Pinpoint the cell where the given text exists, returning its [x, y] midpoint coordinate. 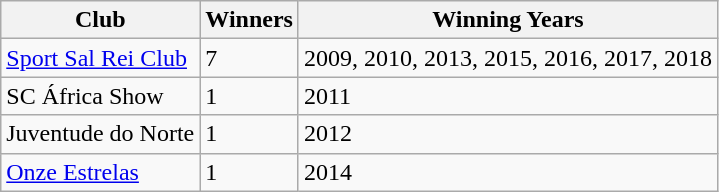
Sport Sal Rei Club [100, 58]
2009, 2010, 2013, 2015, 2016, 2017, 2018 [508, 58]
2011 [508, 96]
SC África Show [100, 96]
Juventude do Norte [100, 134]
2014 [508, 172]
Club [100, 20]
2012 [508, 134]
7 [250, 58]
Onze Estrelas [100, 172]
Winning Years [508, 20]
Winners [250, 20]
